Extract the [x, y] coordinate from the center of the cell holding the provided text.  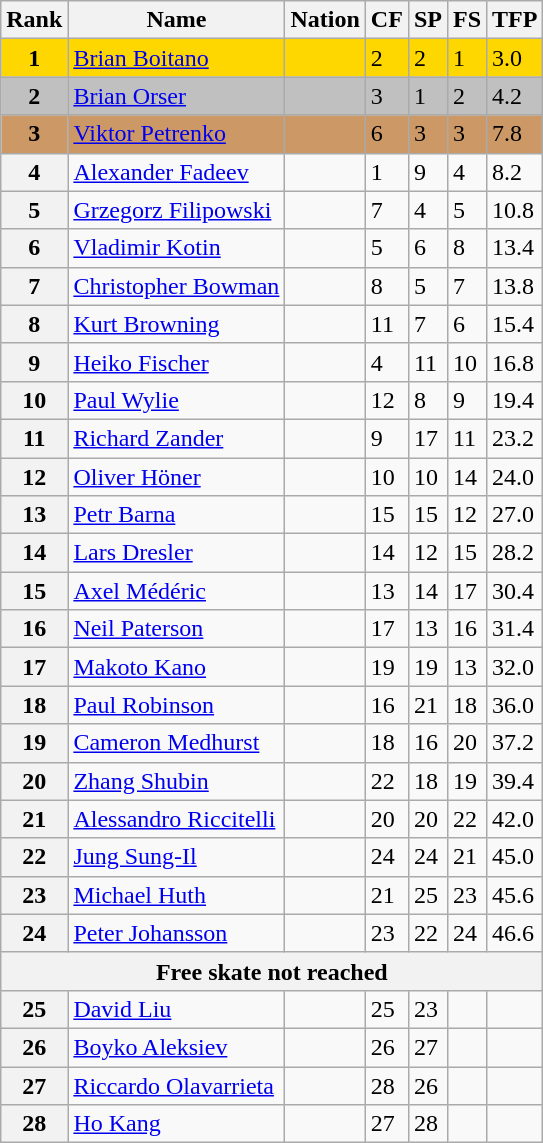
3.0 [515, 58]
46.6 [515, 933]
36.0 [515, 705]
45.0 [515, 857]
45.6 [515, 895]
Grzegorz Filipowski [176, 210]
Brian Boitano [176, 58]
Jung Sung-Il [176, 857]
SP [428, 20]
Kurt Browning [176, 324]
Riccardo Olavarrieta [176, 1085]
Petr Barna [176, 515]
16.8 [515, 362]
Name [176, 20]
Boyko Aleksiev [176, 1047]
Brian Orser [176, 96]
Viktor Petrenko [176, 134]
Free skate not reached [272, 971]
Rank [34, 20]
23.2 [515, 438]
7.8 [515, 134]
13.4 [515, 248]
27.0 [515, 515]
19.4 [515, 400]
Alexander Fadeev [176, 172]
Neil Paterson [176, 629]
Cameron Medhurst [176, 743]
24.0 [515, 477]
Lars Dresler [176, 553]
10.8 [515, 210]
Vladimir Kotin [176, 248]
Heiko Fischer [176, 362]
32.0 [515, 667]
37.2 [515, 743]
Alessandro Riccitelli [176, 819]
42.0 [515, 819]
Peter Johansson [176, 933]
TFP [515, 20]
30.4 [515, 591]
Nation [325, 20]
Paul Robinson [176, 705]
CF [386, 20]
13.8 [515, 286]
David Liu [176, 1009]
31.4 [515, 629]
15.4 [515, 324]
Michael Huth [176, 895]
39.4 [515, 781]
Zhang Shubin [176, 781]
Makoto Kano [176, 667]
FS [466, 20]
Axel Médéric [176, 591]
Oliver Höner [176, 477]
Paul Wylie [176, 400]
4.2 [515, 96]
8.2 [515, 172]
Christopher Bowman [176, 286]
28.2 [515, 553]
Ho Kang [176, 1124]
Richard Zander [176, 438]
